Output the [x, y] coordinate of the center of the cell containing the given text.  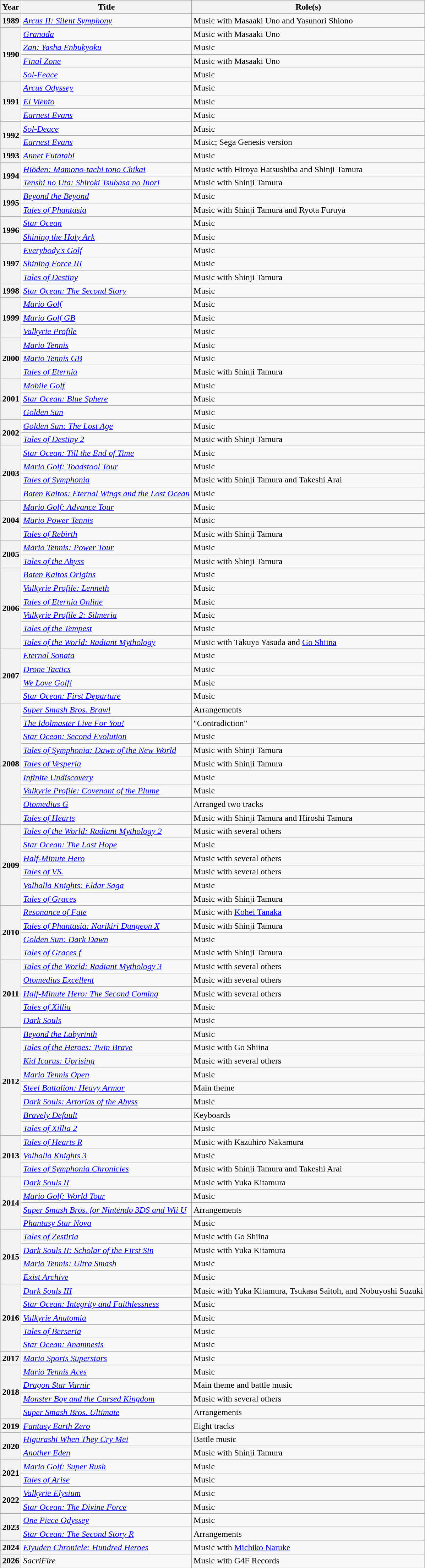
Steel Battalion: Heavy Armor [107, 1088]
1996 [11, 230]
Main theme [308, 1088]
Star Ocean: The Last Hope [107, 845]
2018 [11, 1392]
Music with Shinji Tamura and Hiroshi Tamura [308, 818]
Half-Minute Hero: The Second Coming [107, 993]
Tales of Graces f [107, 953]
Tales of Xillia [107, 1007]
Tales of Phantasia [107, 210]
Kid Icarus: Uprising [107, 1061]
1993 [11, 155]
Tales of Zestiria [107, 1236]
Drone Tactics [107, 669]
Mobile Golf [107, 385]
Music with G4F Records [308, 1561]
Music with Hiroya Hatsushiba and Shinji Tamura [308, 169]
Mario Sports Superstars [107, 1358]
Baten Kaitos Origins [107, 574]
Zan: Yasha Enbukyoku [107, 48]
Valkyrie Profile [107, 331]
Star Ocean: Blue Sphere [107, 399]
Beyond the Beyond [107, 196]
2006 [11, 608]
Mario Golf: Advance Tour [107, 507]
Arcus Odyssey [107, 88]
2005 [11, 554]
Star Ocean: The Second Story R [107, 1534]
2002 [11, 433]
Super Smash Bros. Ultimate [107, 1412]
Final Zone [107, 61]
2022 [11, 1500]
Tales of Destiny 2 [107, 439]
Golden Sun: The Lost Age [107, 426]
Music with Kazuhiro Nakamura [308, 1142]
"Contradiction" [308, 723]
Star Ocean: Integrity and Faithlessness [107, 1304]
Tales of Symphonia [107, 480]
Music with Takuya Yasuda and Go Shiina [308, 642]
Mario Tennis GB [107, 358]
Arranged two tracks [308, 804]
Tales of the Tempest [107, 629]
Exist Archive [107, 1277]
1999 [11, 318]
1990 [11, 54]
Dark Souls: Artorias of the Abyss [107, 1102]
Tales of Destiny [107, 277]
2021 [11, 1473]
Tales of Hearts [107, 818]
2016 [11, 1318]
1998 [11, 291]
Tales of Xillia 2 [107, 1129]
Arcus II: Silent Symphony [107, 21]
Dark Souls [107, 1020]
Mario Tennis Open [107, 1075]
Star Ocean: First Departure [107, 696]
1992 [11, 135]
SacriFire [107, 1561]
Hiōden: Mamono-tachi tono Chikai [107, 169]
Tales of the World: Radiant Mythology 2 [107, 831]
Tales of the Heroes: Twin Brave [107, 1048]
Granada [107, 34]
2010 [11, 933]
Eiyuden Chronicle: Hundred Heroes [107, 1547]
Star Ocean: The Divine Force [107, 1507]
Beyond the Labyrinth [107, 1034]
Resonance of Fate [107, 912]
Otomedius Excellent [107, 980]
Tales of VS. [107, 872]
Shining Force III [107, 264]
Otomedius G [107, 804]
One Piece Odyssey [107, 1520]
Mario Tennis: Power Tour [107, 547]
Valhalla Knights 3 [107, 1155]
2011 [11, 993]
Battle music [308, 1439]
Tales of Eternia [107, 372]
Dark Souls II [107, 1182]
Role(s) [308, 7]
Star Ocean [107, 223]
Mario Golf: Toadstool Tour [107, 466]
2007 [11, 676]
Phantasy Star Nova [107, 1223]
2020 [11, 1446]
Music; Sega Genesis version [308, 142]
Mario Golf [107, 304]
Star Ocean: Till the End of Time [107, 453]
Half-Minute Hero [107, 858]
Tales of the World: Radiant Mythology [107, 642]
Valkyrie Profile 2: Silmeria [107, 615]
Tales of the Abyss [107, 561]
Tales of Phantasia: Narikiri Dungeon X [107, 926]
Mario Tennis Aces [107, 1372]
Mario Golf: World Tour [107, 1196]
Music with Yuka Kitamura, Tsukasa Saitoh, and Nobuyoshi Suzuki [308, 1291]
2001 [11, 399]
Music with Masaaki Uno and Yasunori Shiono [308, 21]
Mario Power Tennis [107, 520]
Higurashi When They Cry Mei [107, 1439]
Infinite Undiscovery [107, 777]
Valkyrie Elysium [107, 1493]
Tenshi no Uta: Shiroki Tsubasa no Inori [107, 183]
Main theme and battle music [308, 1385]
Mario Tennis [107, 345]
Golden Sun: Dark Dawn [107, 939]
Tales of Symphonia: Dawn of the New World [107, 750]
Super Smash Bros. for Nintendo 3DS and Wii U [107, 1209]
Everybody's Golf [107, 250]
Title [107, 7]
1989 [11, 21]
Valkyrie Profile: Covenant of the Plume [107, 791]
Dark Souls III [107, 1291]
2000 [11, 358]
Dark Souls II: Scholar of the First Sin [107, 1250]
Baten Kaitos: Eternal Wings and the Lost Ocean [107, 493]
Fantasy Earth Zero [107, 1426]
Eight tracks [308, 1426]
Bravely Default [107, 1115]
Super Smash Bros. Brawl [107, 710]
Golden Sun [107, 413]
Valkyrie Anatomia [107, 1318]
2019 [11, 1426]
Mario Tennis: Ultra Smash [107, 1264]
The Idolmaster Live For You! [107, 723]
We Love Golf! [107, 683]
1995 [11, 203]
Tales of Berseria [107, 1331]
2015 [11, 1257]
Music with Michiko Naruke [308, 1547]
2014 [11, 1203]
Tales of the World: Radiant Mythology 3 [107, 966]
Tales of Hearts R [107, 1142]
Another Eden [107, 1453]
Valhalla Knights: Eldar Saga [107, 885]
Tales of Rebirth [107, 534]
Tales of Arise [107, 1480]
Sol-Deace [107, 129]
Tales of Vesperia [107, 764]
Tales of Eternia Online [107, 602]
El Viento [107, 102]
Keyboards [308, 1115]
2013 [11, 1155]
Dragon Star Varnir [107, 1385]
2026 [11, 1561]
Tales of Graces [107, 899]
Tales of Symphonia Chronicles [107, 1169]
2012 [11, 1081]
Eternal Sonata [107, 656]
Star Ocean: Second Evolution [107, 737]
Sol-Feace [107, 75]
2024 [11, 1547]
Mario Golf GB [107, 318]
Valkyrie Profile: Lenneth [107, 588]
2023 [11, 1527]
Star Ocean: Anamnesis [107, 1345]
Annet Futatabi [107, 155]
2004 [11, 520]
Star Ocean: The Second Story [107, 291]
Music with Kohei Tanaka [308, 912]
Shining the Holy Ark [107, 237]
Year [11, 7]
Mario Golf: Super Rush [107, 1466]
2008 [11, 764]
2017 [11, 1358]
2003 [11, 473]
2009 [11, 865]
1997 [11, 264]
1994 [11, 176]
1991 [11, 102]
Monster Boy and the Cursed Kingdom [107, 1399]
Music with Shinji Tamura and Ryota Furuya [308, 210]
